Search for the cell housing the specified text and yield its (X, Y) center coordinate. 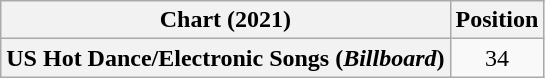
US Hot Dance/Electronic Songs (Billboard) (226, 58)
34 (497, 58)
Position (497, 20)
Chart (2021) (226, 20)
